Search for the cell housing the specified text and yield its [X, Y] center coordinate. 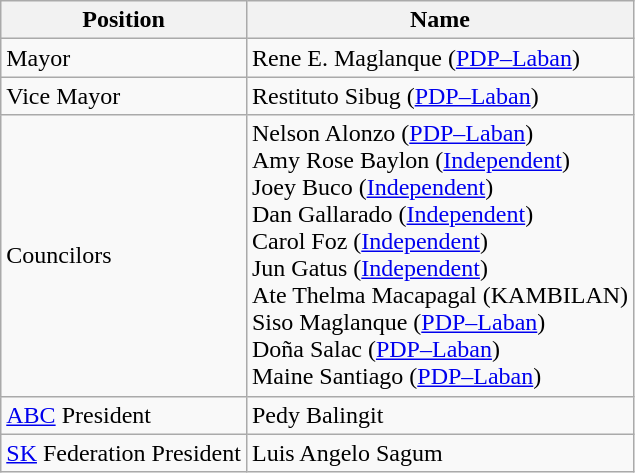
Rene E. Maglanque (PDP–Laban) [440, 58]
Name [440, 20]
ABC President [124, 415]
Restituto Sibug (PDP–Laban) [440, 96]
Pedy Balingit [440, 415]
Vice Mayor [124, 96]
SK Federation President [124, 453]
Luis Angelo Sagum [440, 453]
Mayor [124, 58]
Position [124, 20]
Councilors [124, 256]
